Identify which cell holds the provided text, then report its [X, Y] central coordinate. 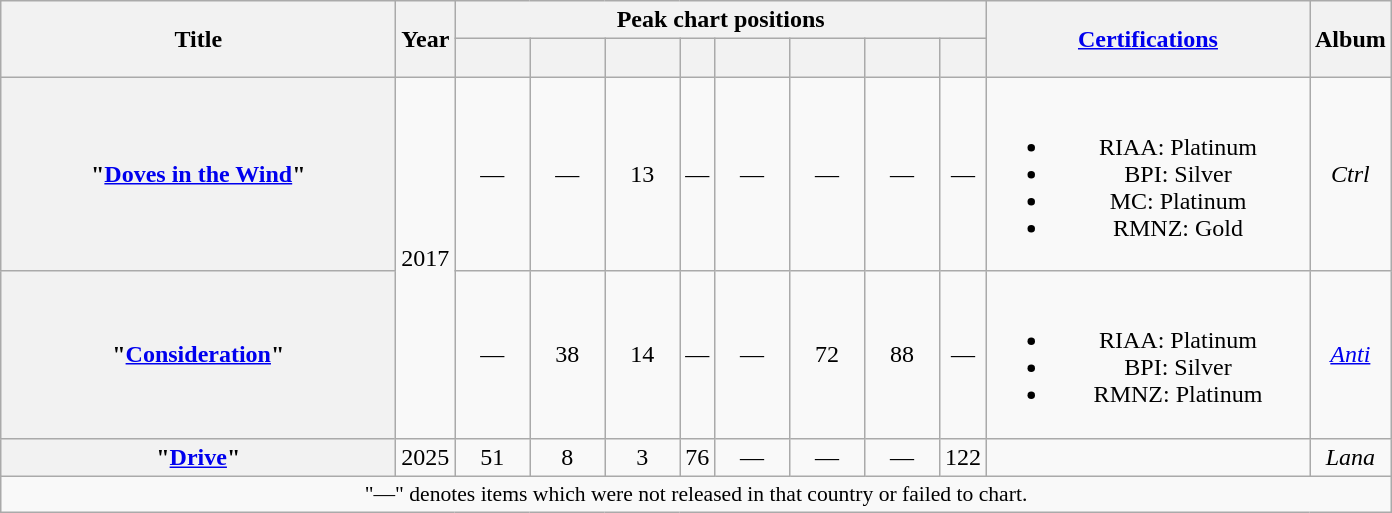
38 [568, 354]
Year [426, 39]
Title [198, 39]
"Consideration" [198, 354]
51 [492, 457]
"Doves in the Wind" [198, 174]
Certifications [1148, 39]
RIAA: PlatinumBPI: SilverRMNZ: Platinum [1148, 354]
Album [1351, 39]
"Drive" [198, 457]
76 [698, 457]
122 [962, 457]
72 [828, 354]
Peak chart positions [721, 20]
3 [642, 457]
Anti [1351, 354]
"—" denotes items which were not released in that country or failed to chart. [696, 494]
13 [642, 174]
88 [902, 354]
8 [568, 457]
2017 [426, 258]
2025 [426, 457]
14 [642, 354]
Lana [1351, 457]
RIAA: PlatinumBPI: SilverMC: PlatinumRMNZ: Gold [1148, 174]
Ctrl [1351, 174]
